From the cell containing the given text, extract its center point as [x, y] coordinate. 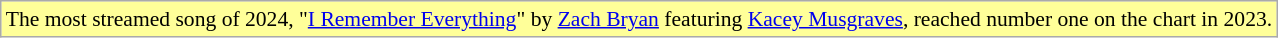
The most streamed song of 2024, "I Remember Everything" by Zach Bryan featuring Kacey Musgraves, reached number one on the chart in 2023. [639, 19]
